Capture the cell that displays the provided text and extract its (X, Y) central coordinate. 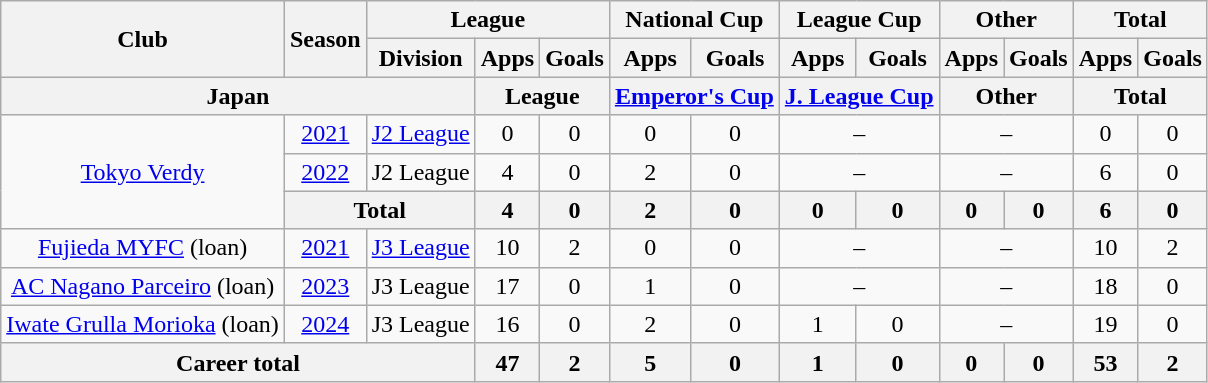
53 (1105, 362)
League Cup (859, 20)
National Cup (694, 20)
Emperor's Cup (694, 96)
47 (507, 362)
Iwate Grulla Morioka (loan) (143, 324)
AC Nagano Parceiro (loan) (143, 286)
Career total (238, 362)
2022 (325, 172)
Japan (238, 96)
2024 (325, 324)
J. League Cup (859, 96)
Tokyo Verdy (143, 172)
5 (650, 362)
17 (507, 286)
16 (507, 324)
2023 (325, 286)
19 (1105, 324)
Division (420, 58)
18 (1105, 286)
Season (325, 39)
Fujieda MYFC (loan) (143, 248)
Club (143, 39)
